Find where the given text appears and provide that cell's center as (x, y) coordinate. 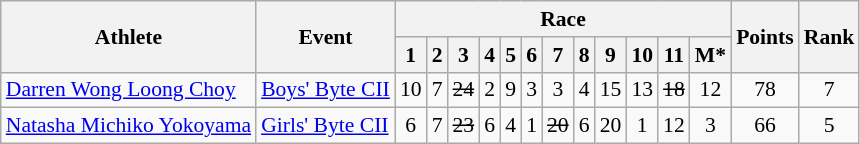
Event (326, 36)
Points (765, 36)
Boys' Byte CII (326, 90)
Darren Wong Loong Choy (128, 90)
M* (710, 55)
Race (563, 19)
24 (463, 90)
8 (584, 55)
Girls' Byte CII (326, 126)
Athlete (128, 36)
15 (611, 90)
11 (674, 55)
Rank (830, 36)
18 (674, 90)
Natasha Michiko Yokoyama (128, 126)
78 (765, 90)
23 (463, 126)
13 (642, 90)
66 (765, 126)
